Pinpoint the cell where the given text exists, returning its [x, y] midpoint coordinate. 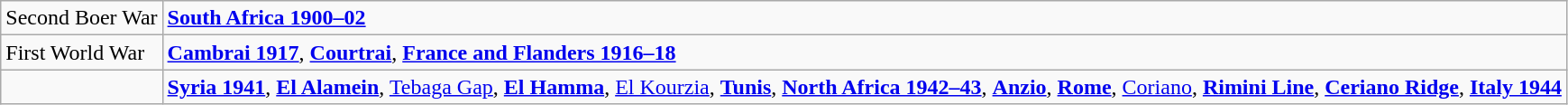
South Africa 1900–02 [864, 18]
First World War [81, 52]
Syria 1941, El Alamein, Tebaga Gap, El Hamma, El Kourzia, Tunis, North Africa 1942–43, Anzio, Rome, Coriano, Rimini Line, Ceriano Ridge, Italy 1944 [864, 87]
Cambrai 1917, Courtrai, France and Flanders 1916–18 [864, 52]
Second Boer War [81, 18]
